Identify which cell holds the provided text, then report its (X, Y) central coordinate. 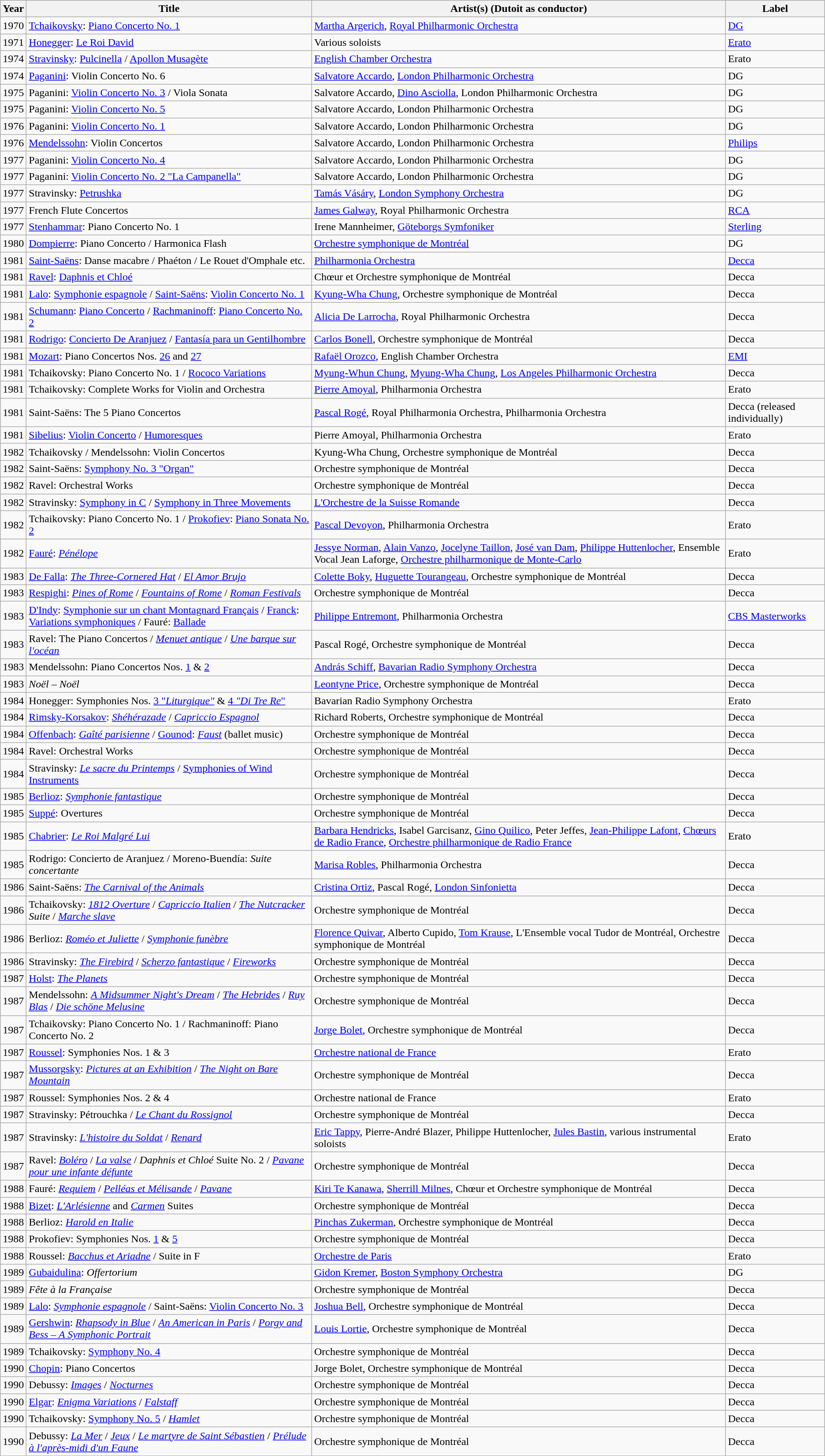
Stravinsky: Pulcinella / Apollon Musagète (169, 59)
French Flute Concertos (169, 210)
Berlioz: Roméo et Juliette / Symphonie funèbre (169, 939)
Colette Boky, Huguette Tourangeau, Orchestre symphonique de Montréal (518, 576)
Rodrigo: Concierto De Aranjuez / Fantasía para un Gentilhombre (169, 339)
Rafaël Orozco, English Chamber Orchestra (518, 356)
Paganini: Violin Concerto No. 6 (169, 76)
Lalo: Symphonie espagnole / Saint-Saëns: Violin Concerto No. 1 (169, 294)
Fauré: Requiem / Pelléas et Mélisande / Pavane (169, 1189)
Tamás Vásáry, London Symphony Orchestra (518, 193)
Joshua Bell, Orchestre symphonique de Montréal (518, 1306)
Chabrier: Le Roi Malgré Lui (169, 836)
Schumann: Piano Concerto / Rachmaninoff: Piano Concerto No. 2 (169, 316)
Saint-Saëns: Danse macabre / Phaéton / Le Rouet d'Omphale etc. (169, 260)
Artist(s) (Dutoit as conductor) (518, 9)
Bizet: L'Arlésienne and Carmen Suites (169, 1205)
Ravel: The Piano Concertos / Menuet antique / Une barque sur l'océan (169, 644)
Stravinsky: L'histoire du Soldat / Renard (169, 1137)
Label (775, 9)
Berlioz: Symphonie fantastique (169, 796)
Cristina Ortiz, Pascal Rogé, London Sinfonietta (518, 888)
Elgar: Enigma Variations / Falstaff (169, 1402)
Rodrigo: Concierto de Aranjuez / Moreno-Buendía: Suite concertante (169, 865)
Sterling (775, 227)
Stravinsky: Petrushka (169, 193)
Eric Tappy, Pierre-André Blazer, Philippe Huttenlocher, Jules Bastin, various instrumental soloists (518, 1137)
D'Indy: Symphonie sur un chant Montagnard Français / Franck: Variations symphoniques / Fauré: Ballade (169, 616)
Mozart: Piano Concertos Nos. 26 and 27 (169, 356)
Offenbach: Gaîté parisienne / Gounod: Faust (ballet music) (169, 734)
Bavarian Radio Symphony Orchestra (518, 701)
Roussel: Symphonies Nos. 2 & 4 (169, 1098)
Orchestre de Paris (518, 1256)
Gidon Kremer, Boston Symphony Orchestra (518, 1273)
Leontyne Price, Orchestre symphonique de Montréal (518, 684)
Fauré: Pénélope (169, 553)
Pinchas Zukerman, Orchestre symphonique de Montréal (518, 1222)
Irene Mannheimer, Göteborgs Symfoniker (518, 227)
Kiri Te Kanawa, Sherrill Milnes, Chœur et Orchestre symphonique de Montréal (518, 1189)
Fête à la Française (169, 1289)
Holst: The Planets (169, 978)
Tchaikovsky: Piano Concerto No. 1 / Rachmaninoff: Piano Concerto No. 2 (169, 1029)
Paganini: Violin Concerto No. 1 (169, 126)
Marisa Robles, Philharmonia Orchestra (518, 865)
Suppé: Overtures (169, 813)
Chœur et Orchestre symphonique de Montréal (518, 277)
Myung-Whun Chung, Myung-Wha Chung, Los Angeles Philharmonic Orchestra (518, 373)
Tchaikovsky: Piano Concerto No. 1 / Prokofiev: Piano Sonata No. 2 (169, 525)
Philips (775, 143)
Tchaikovsky / Mendelssohn: Violin Concertos (169, 452)
Philippe Entremont, Philharmonia Orchestra (518, 616)
James Galway, Royal Philharmonic Orchestra (518, 210)
Saint-Saëns: The 5 Piano Concertos (169, 412)
L'Orchestre de la Suisse Romande (518, 502)
Tchaikovsky: Piano Concerto No. 1 / Rococo Variations (169, 373)
Ravel: Boléro / La valse / Daphnis et Chloé Suite No. 2 / Pavane pour une infante défunte (169, 1166)
Year (13, 9)
Stravinsky: Le sacre du Printemps / Symphonies of Wind Instruments (169, 774)
Paganini: Violin Concerto No. 3 / Viola Sonata (169, 93)
1980 (13, 244)
Mendelssohn: Piano Concertos Nos. 1 & 2 (169, 667)
Stravinsky: Symphony in C / Symphony in Three Movements (169, 502)
Paganini: Violin Concerto No. 5 (169, 109)
CBS Masterworks (775, 616)
Louis Lortie, Orchestre symphonique de Montréal (518, 1329)
Mussorgsky: Pictures at an Exhibition / The Night on Bare Mountain (169, 1075)
Stenhammar: Piano Concerto No. 1 (169, 227)
Gershwin: Rhapsody in Blue / An American in Paris / Porgy and Bess – A Symphonic Portrait (169, 1329)
Florence Quivar, Alberto Cupido, Tom Krause, L'Ensemble vocal Tudor de Montréal, Orchestre symphonique de Montréal (518, 939)
Tchaikovsky: Symphony No. 5 / Hamlet (169, 1419)
Chopin: Piano Concertos (169, 1368)
Stravinsky: Pétrouchka / Le Chant du Rossignol (169, 1114)
Saint-Saëns: The Carnival of the Animals (169, 888)
Honegger: Symphonies Nos. 3 "Liturgique" & 4 "Di Tre Re" (169, 701)
Honegger: Le Roi David (169, 42)
Sibelius: Violin Concerto / Humoresques (169, 435)
Pascal Devoyon, Philharmonia Orchestra (518, 525)
Dompierre: Piano Concerto / Harmonica Flash (169, 244)
Carlos Bonell, Orchestre symphonique de Montréal (518, 339)
Noël – Noël (169, 684)
English Chamber Orchestra (518, 59)
De Falla: The Three-Cornered Hat / El Amor Brujo (169, 576)
1970 (13, 26)
Various soloists (518, 42)
Pascal Rogé, Royal Philharmonia Orchestra, Philharmonia Orchestra (518, 412)
Stravinsky: The Firebird / Scherzo fantastique / Fireworks (169, 962)
Saint-Saëns: Symphony No. 3 "Organ" (169, 468)
Respighi: Pines of Rome / Fountains of Rome / Roman Festivals (169, 593)
András Schiff, Bavarian Radio Symphony Orchestra (518, 667)
Ravel: Daphnis et Chloé (169, 277)
Debussy: Images / Nocturnes (169, 1385)
Tchaikovsky: 1812 Overture / Capriccio Italien / The Nutcracker Suite / Marche slave (169, 910)
Berlioz: Harold en Italie (169, 1222)
Gubaidulina: Offertorium (169, 1273)
Martha Argerich, Royal Philharmonic Orchestra (518, 26)
Tchaikovsky: Piano Concerto No. 1 (169, 26)
Rimsky-Korsakov: Shéhérazade / Capriccio Espagnol (169, 717)
Mendelssohn: Violin Concertos (169, 143)
1971 (13, 42)
Mendelssohn: A Midsummer Night's Dream / The Hebrides / Ruy Blas / Die schöne Melusine (169, 1001)
Philharmonia Orchestra (518, 260)
Salvatore Accardo, Dino Asciolla, London Philharmonic Orchestra (518, 93)
Pascal Rogé, Orchestre symphonique de Montréal (518, 644)
Richard Roberts, Orchestre symphonique de Montréal (518, 717)
Tchaikovsky: Complete Works for Violin and Orchestra (169, 390)
Prokofiev: Symphonies Nos. 1 & 5 (169, 1239)
Lalo: Symphonie espagnole / Saint-Saëns: Violin Concerto No. 3 (169, 1306)
Alicia De Larrocha, Royal Philharmonic Orchestra (518, 316)
Paganini: Violin Concerto No. 4 (169, 160)
Roussel: Symphonies Nos. 1 & 3 (169, 1052)
Tchaikovsky: Symphony No. 4 (169, 1352)
Debussy: La Mer / Jeux / Le martyre de Saint Sébastien / Prélude à l'après-midi d'un Faune (169, 1441)
Roussel: Bacchus et Ariadne / Suite in F (169, 1256)
EMI (775, 356)
Decca (released individually) (775, 412)
RCA (775, 210)
Title (169, 9)
Paganini: Violin Concerto No. 2 "La Campanella" (169, 176)
